Return the [x, y] coordinate for the center point of the cell that contains the specified text.  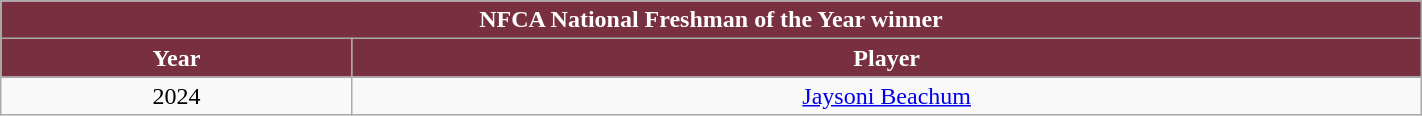
NFCA National Freshman of the Year winner [711, 20]
Year [176, 58]
Player [886, 58]
Jaysoni Beachum [886, 96]
2024 [176, 96]
